Detect which cell encompasses the target text, then output its (X, Y) center coordinate. 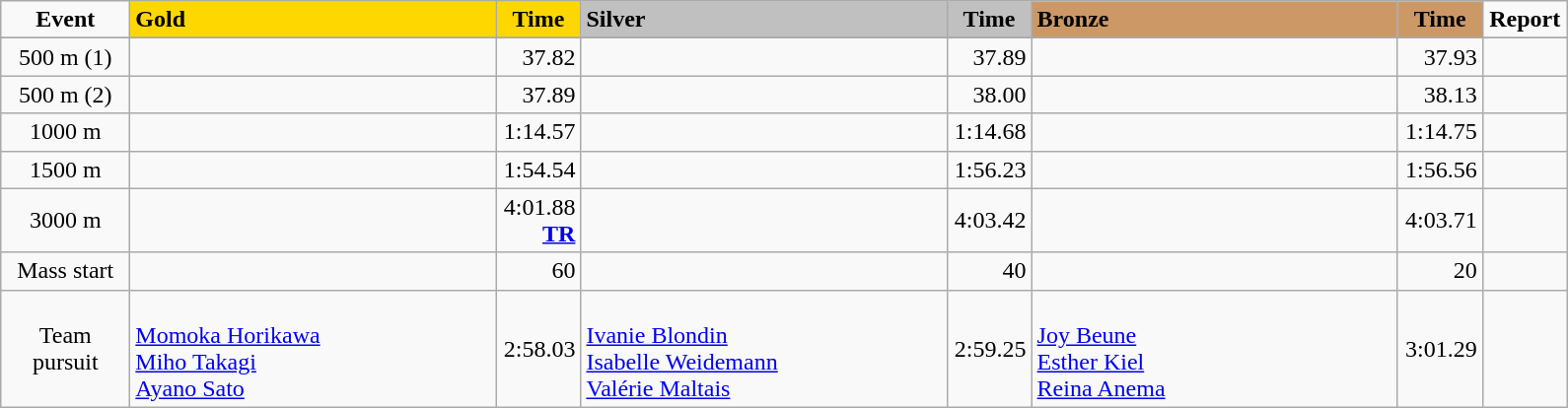
20 (1440, 271)
3000 m (65, 221)
37.93 (1440, 57)
Bronze (1215, 20)
Mass start (65, 271)
1500 m (65, 170)
500 m (1) (65, 57)
3:01.29 (1440, 349)
1:14.75 (1440, 132)
1:14.68 (989, 132)
Event (65, 20)
500 m (2) (65, 95)
Gold (314, 20)
Joy BeuneEsther KielReina Anema (1215, 349)
2:59.25 (989, 349)
60 (538, 271)
1:14.57 (538, 132)
37.82 (538, 57)
38.00 (989, 95)
1:56.56 (1440, 170)
1000 m (65, 132)
Silver (763, 20)
Ivanie BlondinIsabelle WeidemannValérie Maltais (763, 349)
40 (989, 271)
4:03.42 (989, 221)
Team pursuit (65, 349)
4:03.71 (1440, 221)
Report (1525, 20)
38.13 (1440, 95)
Momoka HorikawaMiho TakagiAyano Sato (314, 349)
1:54.54 (538, 170)
2:58.03 (538, 349)
4:01.88TR (538, 221)
1:56.23 (989, 170)
